Pinpoint the cell where the given text exists, returning its (X, Y) midpoint coordinate. 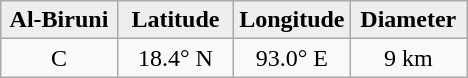
9 km (408, 58)
Diameter (408, 20)
18.4° N (175, 58)
Al-Biruni (59, 20)
Latitude (175, 20)
C (59, 58)
Longitude (292, 20)
93.0° E (292, 58)
